Identify which cell holds the provided text, then report its [X, Y] central coordinate. 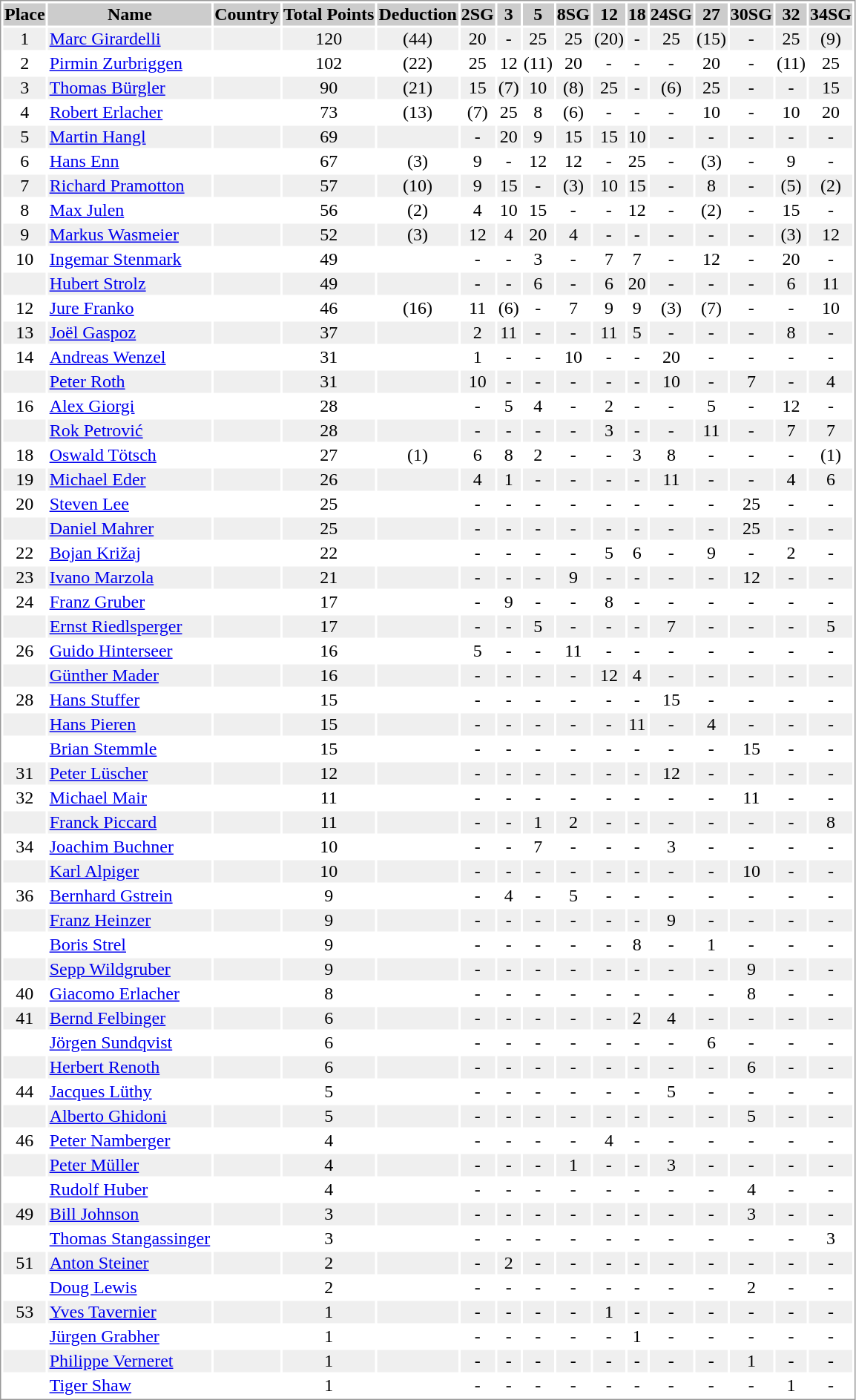
Günther Mader [130, 676]
Marc Girardelli [130, 39]
Franck Piccard [130, 823]
Peter Namberger [130, 1140]
Philippe Verneret [130, 1361]
(22) [418, 63]
51 [24, 1263]
120 [328, 39]
Alberto Ghidoni [130, 1117]
Name [130, 14]
Thomas Bürgler [130, 88]
21 [328, 578]
67 [328, 161]
40 [24, 993]
19 [24, 480]
37 [328, 333]
Peter Lüscher [130, 774]
Joël Gaspoz [130, 333]
(15) [711, 39]
Jacques Lüthy [130, 1091]
Ernst Riedlsperger [130, 627]
Total Points [328, 14]
Hubert Strolz [130, 284]
Hans Pieren [130, 725]
Bojan Križaj [130, 553]
Deduction [418, 14]
41 [24, 1019]
Peter Müller [130, 1166]
Ingemar Stenmark [130, 259]
102 [328, 63]
Doug Lewis [130, 1287]
14 [24, 357]
Andreas Wenzel [130, 357]
Sepp Wildgruber [130, 970]
(13) [418, 112]
Markus Wasmeier [130, 235]
8SG [573, 14]
Martin Hangl [130, 137]
Anton Steiner [130, 1263]
(9) [831, 39]
Boris Strel [130, 944]
13 [24, 333]
Bill Johnson [130, 1215]
69 [328, 137]
57 [328, 186]
44 [24, 1091]
(5) [791, 186]
Karl Alpiger [130, 872]
(10) [418, 186]
Place [24, 14]
Jure Franko [130, 308]
30SG [751, 14]
Franz Gruber [130, 602]
Guido Hinterseer [130, 651]
Robert Erlacher [130, 112]
Joachim Buchner [130, 847]
Alex Giorgi [130, 406]
Bernhard Gstrein [130, 895]
Thomas Stangassinger [130, 1238]
Michael Mair [130, 798]
90 [328, 88]
24SG [671, 14]
Yves Tavernier [130, 1312]
Peter Roth [130, 382]
Max Julen [130, 210]
23 [24, 578]
34 [24, 847]
Jörgen Sundqvist [130, 1042]
Ivano Marzola [130, 578]
Rok Petrović [130, 431]
Pirmin Zurbriggen [130, 63]
Bernd Felbinger [130, 1019]
Richard Pramotton [130, 186]
Herbert Renoth [130, 1068]
Brian Stemmle [130, 749]
Steven Lee [130, 504]
53 [24, 1312]
52 [328, 235]
(8) [573, 88]
Franz Heinzer [130, 921]
34SG [831, 14]
Country [247, 14]
2SG [478, 14]
Michael Eder [130, 480]
56 [328, 210]
Hans Stuffer [130, 700]
Rudolf Huber [130, 1189]
Oswald Tötsch [130, 455]
73 [328, 112]
36 [24, 895]
(44) [418, 39]
(21) [418, 88]
24 [24, 602]
Giacomo Erlacher [130, 993]
(16) [418, 308]
(20) [608, 39]
Tiger Shaw [130, 1385]
Daniel Mahrer [130, 529]
Jürgen Grabher [130, 1336]
Hans Enn [130, 161]
